Scan for the cell matching the given text and deliver its [x, y] coordinate at center. 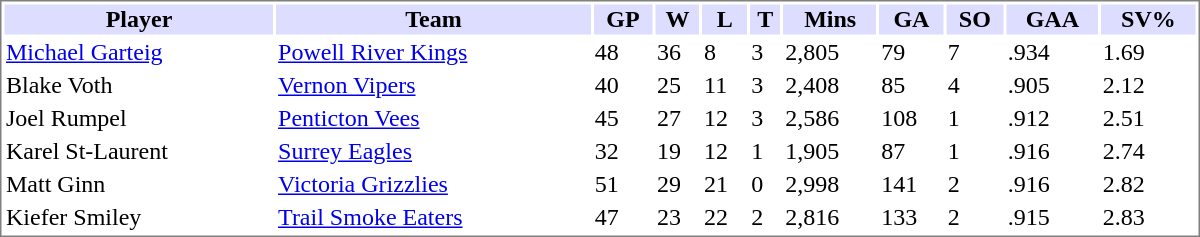
2.74 [1148, 151]
2,816 [830, 217]
2,408 [830, 85]
51 [622, 185]
.912 [1052, 119]
Surrey Eagles [434, 151]
27 [678, 119]
11 [725, 85]
40 [622, 85]
Matt Ginn [138, 185]
GP [622, 19]
141 [912, 185]
Blake Voth [138, 85]
.915 [1052, 217]
8 [725, 53]
79 [912, 53]
Mins [830, 19]
2,998 [830, 185]
Michael Garteig [138, 53]
Trail Smoke Eaters [434, 217]
1,905 [830, 151]
36 [678, 53]
2.12 [1148, 85]
Vernon Vipers [434, 85]
Victoria Grizzlies [434, 185]
1.69 [1148, 53]
2.51 [1148, 119]
0 [766, 185]
19 [678, 151]
W [678, 19]
Kiefer Smiley [138, 217]
T [766, 19]
Penticton Vees [434, 119]
21 [725, 185]
SV% [1148, 19]
23 [678, 217]
L [725, 19]
25 [678, 85]
Player [138, 19]
87 [912, 151]
.905 [1052, 85]
GAA [1052, 19]
Joel Rumpel [138, 119]
2,586 [830, 119]
48 [622, 53]
47 [622, 217]
108 [912, 119]
7 [974, 53]
GA [912, 19]
SO [974, 19]
Karel St-Laurent [138, 151]
32 [622, 151]
.934 [1052, 53]
133 [912, 217]
29 [678, 185]
2.83 [1148, 217]
2,805 [830, 53]
2.82 [1148, 185]
85 [912, 85]
4 [974, 85]
Team [434, 19]
45 [622, 119]
22 [725, 217]
Powell River Kings [434, 53]
